Search for the cell housing the specified text and yield its (X, Y) center coordinate. 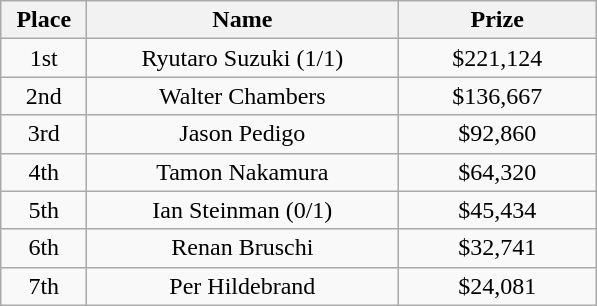
Renan Bruschi (242, 248)
Place (44, 20)
2nd (44, 96)
7th (44, 286)
Ian Steinman (0/1) (242, 210)
Prize (498, 20)
3rd (44, 134)
Tamon Nakamura (242, 172)
6th (44, 248)
1st (44, 58)
5th (44, 210)
$45,434 (498, 210)
$32,741 (498, 248)
Walter Chambers (242, 96)
$24,081 (498, 286)
$64,320 (498, 172)
$136,667 (498, 96)
$92,860 (498, 134)
Per Hildebrand (242, 286)
$221,124 (498, 58)
Name (242, 20)
Jason Pedigo (242, 134)
Ryutaro Suzuki (1/1) (242, 58)
4th (44, 172)
